Return [X, Y] of the center of cell containing provided text 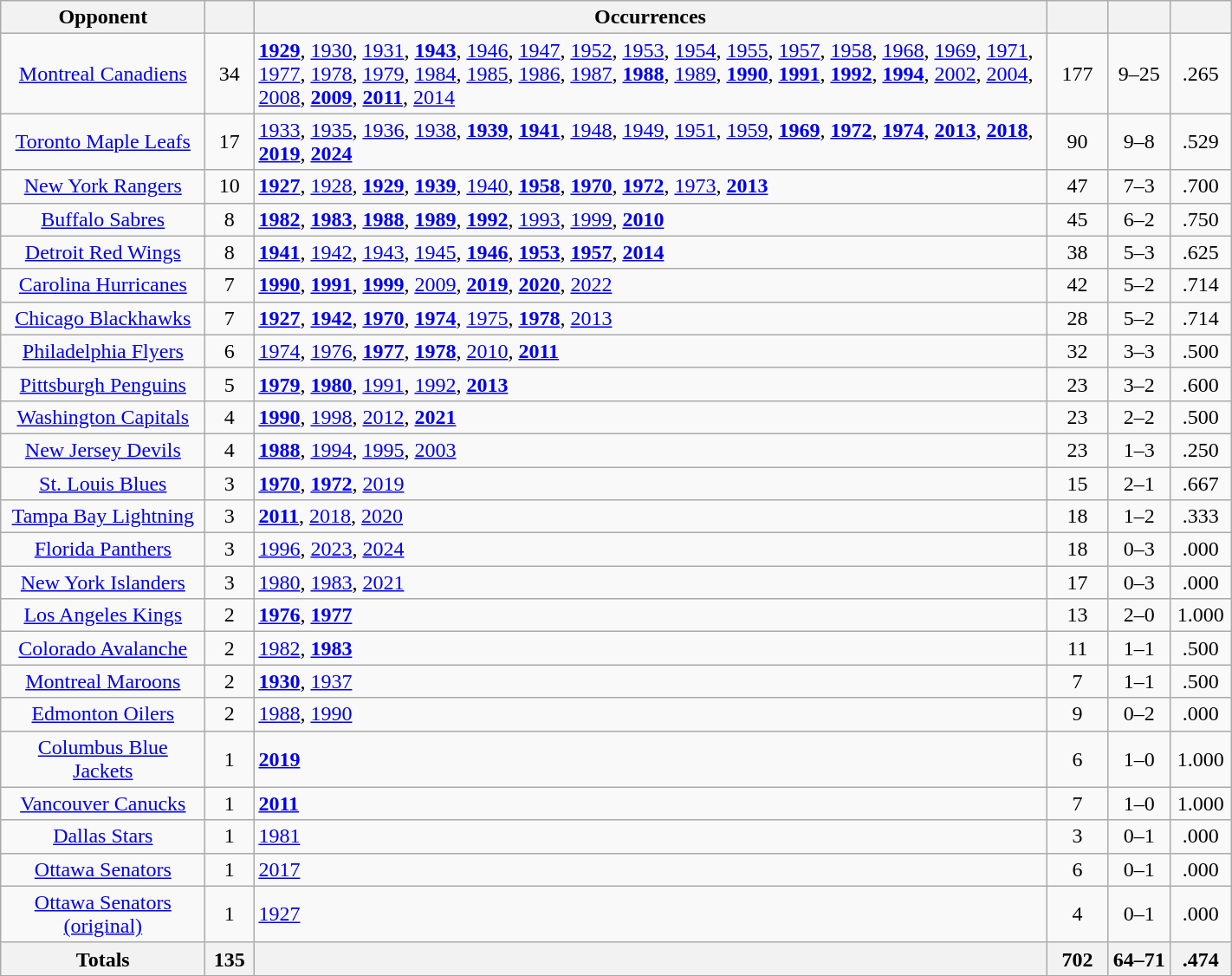
9–25 [1138, 74]
1990, 1991, 1999, 2009, 2019, 2020, 2022 [650, 285]
34 [230, 74]
Chicago Blackhawks [103, 318]
Los Angeles Kings [103, 615]
.700 [1201, 186]
1988, 1994, 1995, 2003 [650, 450]
0–2 [1138, 714]
1980, 1983, 2021 [650, 582]
1–3 [1138, 450]
Totals [103, 959]
2–0 [1138, 615]
3–3 [1138, 351]
2011 [650, 804]
Philadelphia Flyers [103, 351]
1933, 1935, 1936, 1938, 1939, 1941, 1948, 1949, 1951, 1959, 1969, 1972, 1974, 2013, 2018, 2019, 2024 [650, 142]
9 [1078, 714]
New Jersey Devils [103, 450]
Buffalo Sabres [103, 219]
6–2 [1138, 219]
Pittsburgh Penguins [103, 384]
3–2 [1138, 384]
702 [1078, 959]
1982, 1983, 1988, 1989, 1992, 1993, 1999, 2010 [650, 219]
.333 [1201, 517]
177 [1078, 74]
Ottawa Senators [103, 869]
1974, 1976, 1977, 1978, 2010, 2011 [650, 351]
Edmonton Oilers [103, 714]
5–3 [1138, 252]
Dallas Stars [103, 836]
.250 [1201, 450]
Ottawa Senators (original) [103, 914]
1990, 1998, 2012, 2021 [650, 417]
Florida Panthers [103, 550]
Occurrences [650, 17]
5 [230, 384]
1982, 1983 [650, 648]
7–3 [1138, 186]
42 [1078, 285]
38 [1078, 252]
Montreal Maroons [103, 681]
1927 [650, 914]
1–2 [1138, 517]
13 [1078, 615]
Carolina Hurricanes [103, 285]
.529 [1201, 142]
1996, 2023, 2024 [650, 550]
1979, 1980, 1991, 1992, 2013 [650, 384]
.625 [1201, 252]
2019 [650, 759]
2–1 [1138, 483]
11 [1078, 648]
32 [1078, 351]
1941, 1942, 1943, 1945, 1946, 1953, 1957, 2014 [650, 252]
28 [1078, 318]
1927, 1942, 1970, 1974, 1975, 1978, 2013 [650, 318]
1970, 1972, 2019 [650, 483]
1927, 1928, 1929, 1939, 1940, 1958, 1970, 1972, 1973, 2013 [650, 186]
.750 [1201, 219]
New York Islanders [103, 582]
Montreal Canadiens [103, 74]
15 [1078, 483]
Tampa Bay Lightning [103, 517]
Columbus Blue Jackets [103, 759]
1930, 1937 [650, 681]
2017 [650, 869]
47 [1078, 186]
.265 [1201, 74]
Washington Capitals [103, 417]
.474 [1201, 959]
Detroit Red Wings [103, 252]
Toronto Maple Leafs [103, 142]
10 [230, 186]
64–71 [1138, 959]
.600 [1201, 384]
90 [1078, 142]
1976, 1977 [650, 615]
New York Rangers [103, 186]
9–8 [1138, 142]
Vancouver Canucks [103, 804]
1981 [650, 836]
2011, 2018, 2020 [650, 517]
1988, 1990 [650, 714]
2–2 [1138, 417]
Colorado Avalanche [103, 648]
.667 [1201, 483]
45 [1078, 219]
St. Louis Blues [103, 483]
135 [230, 959]
Opponent [103, 17]
